Locate the cell with the specified text and output its [x, y] center coordinate. 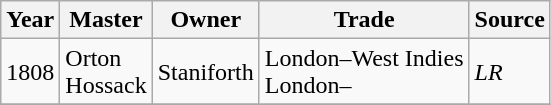
Staniforth [206, 72]
Source [510, 20]
Trade [364, 20]
London–West IndiesLondon– [364, 72]
OrtonHossack [106, 72]
Year [30, 20]
1808 [30, 72]
Owner [206, 20]
Master [106, 20]
LR [510, 72]
